Pinpoint the cell where the given text exists, returning its (x, y) midpoint coordinate. 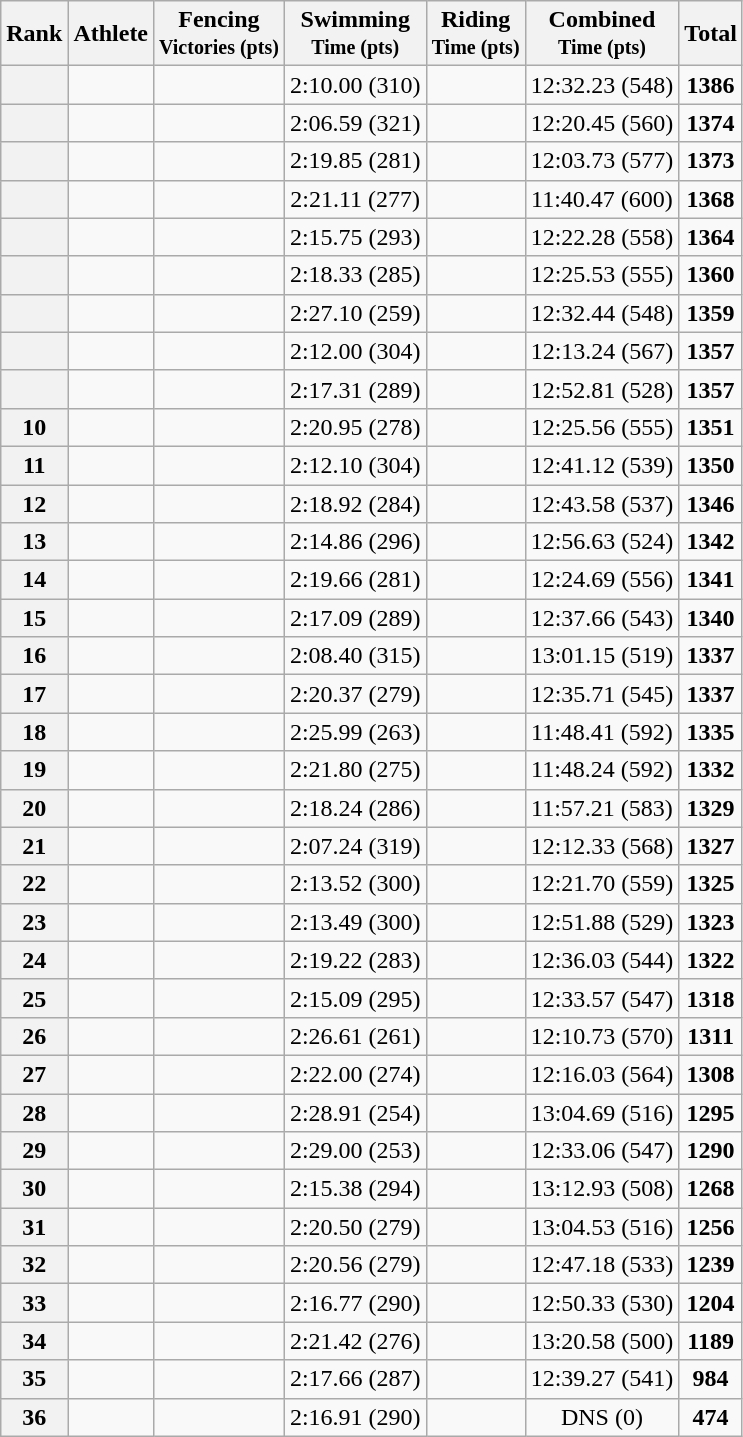
1256 (711, 1227)
1295 (711, 1113)
11:48.41 (592) (602, 732)
12:50.33 (530) (602, 1303)
Total (711, 34)
12 (34, 503)
33 (34, 1303)
12:10.73 (570) (602, 1036)
12:35.71 (545) (602, 694)
12:36.03 (544) (602, 960)
12:43.58 (537) (602, 503)
Riding Time (pts) (476, 34)
21 (34, 846)
1346 (711, 503)
1268 (711, 1189)
11:57.21 (583) (602, 808)
2:19.22 (283) (355, 960)
2:15.09 (295) (355, 998)
1290 (711, 1151)
13:01.15 (519) (602, 656)
2:12.00 (304) (355, 351)
1329 (711, 808)
12:20.45 (560) (602, 123)
2:08.40 (315) (355, 656)
1318 (711, 998)
2:17.66 (287) (355, 1379)
12:32.23 (548) (602, 85)
31 (34, 1227)
Athlete (111, 34)
1332 (711, 770)
2:27.10 (259) (355, 313)
1239 (711, 1265)
18 (34, 732)
Combined Time (pts) (602, 34)
13:12.93 (508) (602, 1189)
12:39.27 (541) (602, 1379)
1325 (711, 884)
12:56.63 (524) (602, 542)
12:33.06 (547) (602, 1151)
26 (34, 1036)
1335 (711, 732)
2:25.99 (263) (355, 732)
2:16.91 (290) (355, 1417)
2:13.49 (300) (355, 922)
1189 (711, 1341)
12:16.03 (564) (602, 1074)
1364 (711, 237)
2:06.59 (321) (355, 123)
11 (34, 465)
12:52.81 (528) (602, 389)
24 (34, 960)
2:15.75 (293) (355, 237)
Fencing Victories (pts) (220, 34)
12:51.88 (529) (602, 922)
12:25.56 (555) (602, 427)
2:20.37 (279) (355, 694)
12:33.57 (547) (602, 998)
16 (34, 656)
1360 (711, 275)
2:17.31 (289) (355, 389)
1342 (711, 542)
1322 (711, 960)
12:32.44 (548) (602, 313)
1374 (711, 123)
25 (34, 998)
13:20.58 (500) (602, 1341)
12:13.24 (567) (602, 351)
35 (34, 1379)
29 (34, 1151)
12:37.66 (543) (602, 618)
32 (34, 1265)
2:16.77 (290) (355, 1303)
23 (34, 922)
36 (34, 1417)
30 (34, 1189)
2:28.91 (254) (355, 1113)
2:12.10 (304) (355, 465)
14 (34, 580)
1340 (711, 618)
474 (711, 1417)
12:12.33 (568) (602, 846)
34 (34, 1341)
12:03.73 (577) (602, 161)
13:04.69 (516) (602, 1113)
11:40.47 (600) (602, 199)
13 (34, 542)
2:20.56 (279) (355, 1265)
2:29.00 (253) (355, 1151)
1323 (711, 922)
DNS (0) (602, 1417)
2:26.61 (261) (355, 1036)
1308 (711, 1074)
20 (34, 808)
12:22.28 (558) (602, 237)
2:14.86 (296) (355, 542)
2:18.24 (286) (355, 808)
2:13.52 (300) (355, 884)
1359 (711, 313)
1386 (711, 85)
2:19.85 (281) (355, 161)
28 (34, 1113)
27 (34, 1074)
2:21.11 (277) (355, 199)
11:48.24 (592) (602, 770)
2:15.38 (294) (355, 1189)
2:18.33 (285) (355, 275)
2:17.09 (289) (355, 618)
2:21.80 (275) (355, 770)
17 (34, 694)
2:07.24 (319) (355, 846)
19 (34, 770)
2:19.66 (281) (355, 580)
2:18.92 (284) (355, 503)
1311 (711, 1036)
2:10.00 (310) (355, 85)
1368 (711, 199)
Rank (34, 34)
22 (34, 884)
12:41.12 (539) (602, 465)
1373 (711, 161)
1327 (711, 846)
2:20.95 (278) (355, 427)
984 (711, 1379)
1204 (711, 1303)
13:04.53 (516) (602, 1227)
15 (34, 618)
12:25.53 (555) (602, 275)
12:21.70 (559) (602, 884)
Swimming Time (pts) (355, 34)
2:20.50 (279) (355, 1227)
12:47.18 (533) (602, 1265)
12:24.69 (556) (602, 580)
2:22.00 (274) (355, 1074)
1350 (711, 465)
2:21.42 (276) (355, 1341)
1341 (711, 580)
1351 (711, 427)
10 (34, 427)
